Return the (x, y) coordinate for the center point of the cell that contains the specified text.  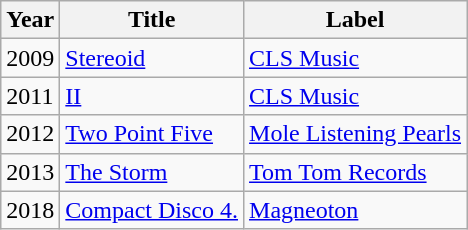
Title (152, 20)
Compact Disco 4. (152, 210)
2012 (30, 134)
II (152, 96)
Two Point Five (152, 134)
Mole Listening Pearls (356, 134)
2018 (30, 210)
2013 (30, 172)
Year (30, 20)
Magneoton (356, 210)
Label (356, 20)
Tom Tom Records (356, 172)
Stereoid (152, 58)
2009 (30, 58)
2011 (30, 96)
The Storm (152, 172)
